Capture the cell that displays the provided text and extract its (X, Y) central coordinate. 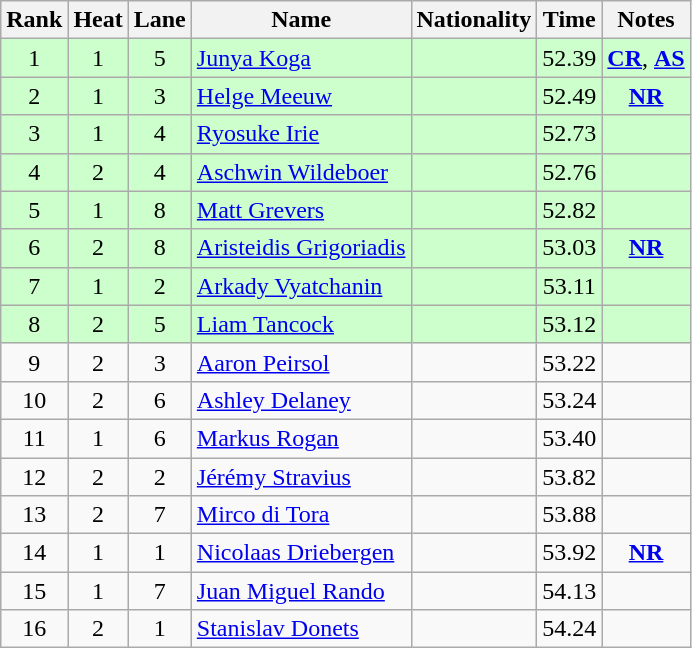
53.12 (570, 324)
Juan Miguel Rando (301, 591)
Notes (646, 20)
Aaron Peirsol (301, 362)
Stanislav Donets (301, 629)
14 (34, 553)
10 (34, 400)
Matt Grevers (301, 210)
15 (34, 591)
Name (301, 20)
9 (34, 362)
53.82 (570, 477)
52.76 (570, 172)
Arkady Vyatchanin (301, 286)
Jérémy Stravius (301, 477)
53.88 (570, 515)
53.40 (570, 438)
Lane (160, 20)
54.13 (570, 591)
54.24 (570, 629)
Nicolaas Driebergen (301, 553)
53.24 (570, 400)
Helge Meeuw (301, 96)
13 (34, 515)
Rank (34, 20)
52.82 (570, 210)
Markus Rogan (301, 438)
52.49 (570, 96)
52.73 (570, 134)
12 (34, 477)
Heat (98, 20)
Aschwin Wildeboer (301, 172)
53.03 (570, 248)
53.11 (570, 286)
Ryosuke Irie (301, 134)
Time (570, 20)
Ashley Delaney (301, 400)
53.22 (570, 362)
16 (34, 629)
CR, AS (646, 58)
52.39 (570, 58)
11 (34, 438)
53.92 (570, 553)
Aristeidis Grigoriadis (301, 248)
Nationality (474, 20)
Junya Koga (301, 58)
Mirco di Tora (301, 515)
Liam Tancock (301, 324)
